Detect which cell encompasses the target text, then output its [x, y] center coordinate. 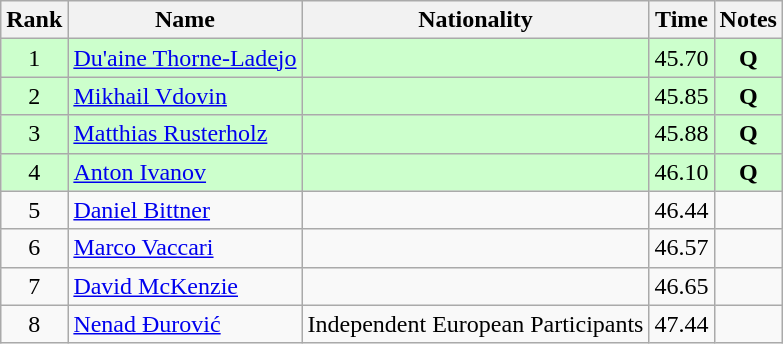
Name [185, 20]
6 [34, 248]
Rank [34, 20]
Nenad Đurović [185, 324]
46.44 [682, 210]
Notes [748, 20]
1 [34, 58]
Mikhail Vdovin [185, 96]
47.44 [682, 324]
46.65 [682, 286]
Anton Ivanov [185, 172]
Nationality [476, 20]
Daniel Bittner [185, 210]
Independent European Participants [476, 324]
46.10 [682, 172]
2 [34, 96]
3 [34, 134]
Time [682, 20]
7 [34, 286]
45.85 [682, 96]
Du'aine Thorne-Ladejo [185, 58]
45.88 [682, 134]
4 [34, 172]
Marco Vaccari [185, 248]
46.57 [682, 248]
Matthias Rusterholz [185, 134]
David McKenzie [185, 286]
8 [34, 324]
45.70 [682, 58]
5 [34, 210]
